Search for the cell housing the specified text and yield its [X, Y] center coordinate. 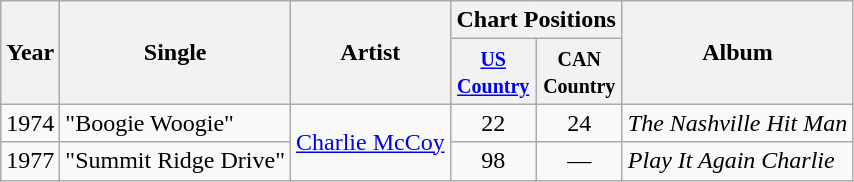
22 [493, 123]
Artist [370, 52]
The Nashville Hit Man [737, 123]
1974 [30, 123]
US Country [493, 72]
Charlie McCoy [370, 142]
Play It Again Charlie [737, 161]
— [579, 161]
CAN Country [579, 72]
Album [737, 52]
98 [493, 161]
Year [30, 52]
"Boogie Woogie" [176, 123]
24 [579, 123]
Single [176, 52]
Chart Positions [536, 20]
"Summit Ridge Drive" [176, 161]
1977 [30, 161]
